Pinpoint the cell where the given text exists, returning its (x, y) midpoint coordinate. 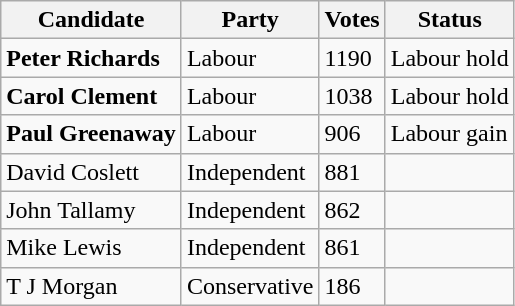
Conservative (250, 286)
Votes (352, 20)
Status (450, 20)
Paul Greenaway (92, 134)
Candidate (92, 20)
T J Morgan (92, 286)
881 (352, 172)
1190 (352, 58)
1038 (352, 96)
Party (250, 20)
186 (352, 286)
Carol Clement (92, 96)
906 (352, 134)
861 (352, 248)
862 (352, 210)
Peter Richards (92, 58)
Labour gain (450, 134)
Mike Lewis (92, 248)
David Coslett (92, 172)
John Tallamy (92, 210)
